Pinpoint the cell where the given text exists, returning its (x, y) midpoint coordinate. 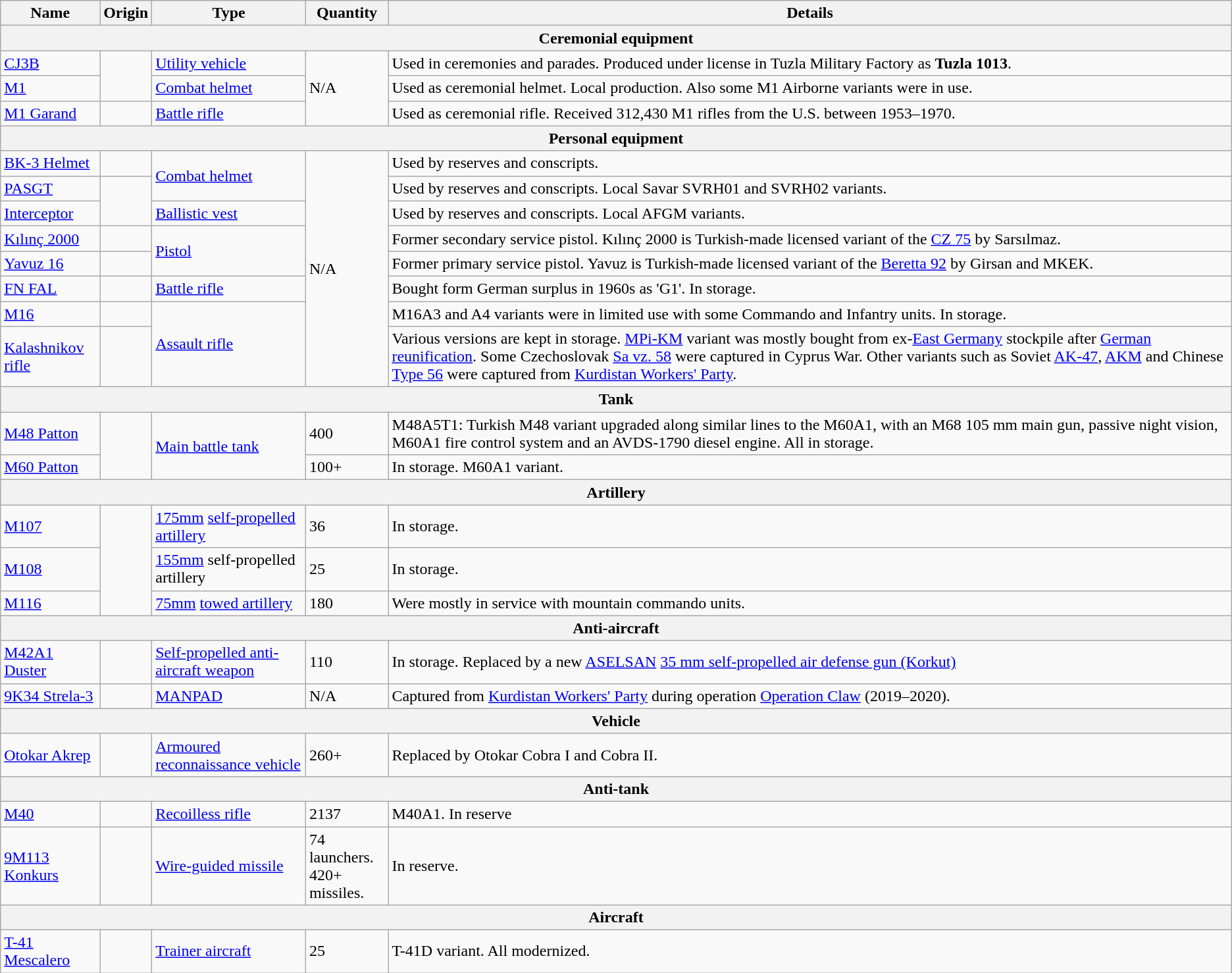
Pistol (229, 251)
100+ (347, 467)
Main battle tank (229, 446)
9K34 Strela-3 (50, 696)
Artillery (616, 492)
In storage. Replaced by a new ASELSAN 35 mm self-propelled air defense gun (Korkut) (809, 662)
Used as ceremonial helmet. Local production. Also some M1 Airborne variants were in use. (809, 88)
FN FAL (50, 288)
Used by reserves and conscripts. (809, 163)
M48 Patton (50, 433)
T-41 Mescalero (50, 952)
Self-propelled anti-aircraft weapon (229, 662)
Assault rifle (229, 344)
2137 (347, 814)
400 (347, 433)
36 (347, 527)
Used by reserves and conscripts. Local Savar SVRH01 and SVRH02 variants. (809, 188)
Vehicle (616, 721)
M40 (50, 814)
Used by reserves and conscripts. Local AFGM variants. (809, 213)
Former primary service pistol. Yavuz is Turkish-made licensed variant of the Beretta 92 by Girsan and MKEK. (809, 263)
Wire-guided missile (229, 866)
9M113 Konkurs (50, 866)
M1 Garand (50, 113)
Utility vehicle (229, 63)
Ceremonial equipment (616, 38)
Used as ceremonial rifle. Received 312,430 M1 rifles from the U.S. between 1953–1970. (809, 113)
Aircraft (616, 918)
Replaced by Otokar Cobra I and Cobra II. (809, 754)
In storage. M60A1 variant. (809, 467)
Former secondary service pistol. Kılınç 2000 is Turkish-made licensed variant of the CZ 75 by Sarsılmaz. (809, 238)
M42A1 Duster (50, 662)
M40A1. In reserve (809, 814)
75mm towed artillery (229, 603)
M16A3 and A4 variants were in limited use with some Commando and Infantry units. In storage. (809, 314)
Yavuz 16 (50, 263)
Trainer aircraft (229, 952)
Details (809, 13)
Personal equipment (616, 138)
BK-3 Helmet (50, 163)
Ballistic vest (229, 213)
155mm self-propelled artillery (229, 569)
Quantity (347, 13)
Interceptor (50, 213)
T-41D variant. All modernized. (809, 952)
M16 (50, 314)
M116 (50, 603)
Armoured reconnaissance vehicle (229, 754)
Bought form German surplus in 1960s as 'G1'. In storage. (809, 288)
PASGT (50, 188)
M108 (50, 569)
Were mostly in service with mountain commando units. (809, 603)
MANPAD (229, 696)
110 (347, 662)
Tank (616, 400)
Anti-tank (616, 789)
Type (229, 13)
180 (347, 603)
Used in ceremonies and parades. Produced under license in Tuzla Military Factory as Tuzla 1013. (809, 63)
Kalashnikov rifle (50, 357)
260+ (347, 754)
Anti-aircraft (616, 628)
M1 (50, 88)
74 launchers.420+ missiles. (347, 866)
Name (50, 13)
Recoilless rifle (229, 814)
M107 (50, 527)
Kılınç 2000 (50, 238)
CJ3B (50, 63)
Origin (126, 13)
M60 Patton (50, 467)
In reserve. (809, 866)
Captured from Kurdistan Workers' Party during operation Operation Claw (2019–2020). (809, 696)
175mm self-propelled artillery (229, 527)
Otokar Akrep (50, 754)
